For the text-containing cell, return its midpoint in (x, y) coordinate format. 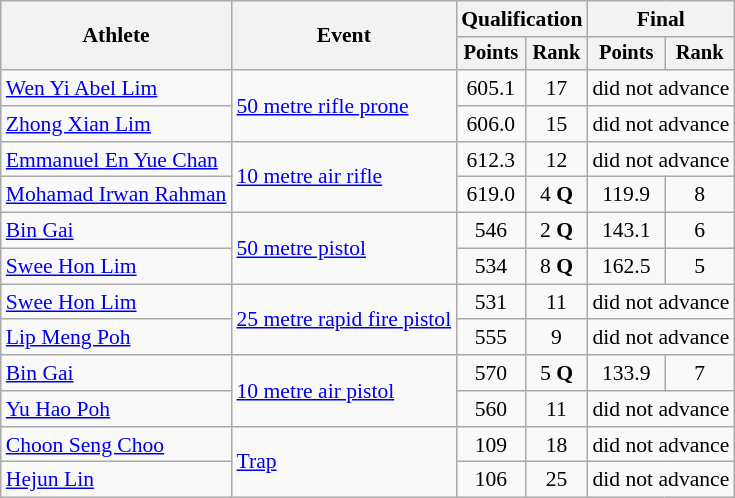
7 (700, 373)
612.3 (490, 160)
8 Q (557, 267)
6 (700, 231)
119.9 (626, 195)
619.0 (490, 195)
5 Q (557, 373)
9 (557, 338)
Mohamad Irwan Rahman (116, 195)
109 (490, 445)
Event (344, 36)
5 (700, 267)
15 (557, 124)
Yu Hao Poh (116, 409)
Hejun Lin (116, 480)
605.1 (490, 88)
18 (557, 445)
Zhong Xian Lim (116, 124)
133.9 (626, 373)
10 metre air rifle (344, 178)
Choon Seng Choo (116, 445)
606.0 (490, 124)
Wen Yi Abel Lim (116, 88)
10 metre air pistol (344, 390)
Emmanuel En Yue Chan (116, 160)
Final (660, 19)
106 (490, 480)
12 (557, 160)
4 Q (557, 195)
560 (490, 409)
555 (490, 338)
531 (490, 302)
570 (490, 373)
50 metre pistol (344, 248)
8 (700, 195)
Qualification (522, 19)
Lip Meng Poh (116, 338)
25 (557, 480)
50 metre rifle prone (344, 106)
Athlete (116, 36)
Trap (344, 462)
162.5 (626, 267)
17 (557, 88)
546 (490, 231)
534 (490, 267)
25 metre rapid fire pistol (344, 320)
2 Q (557, 231)
143.1 (626, 231)
